For the text-containing cell, return its midpoint in [x, y] coordinate format. 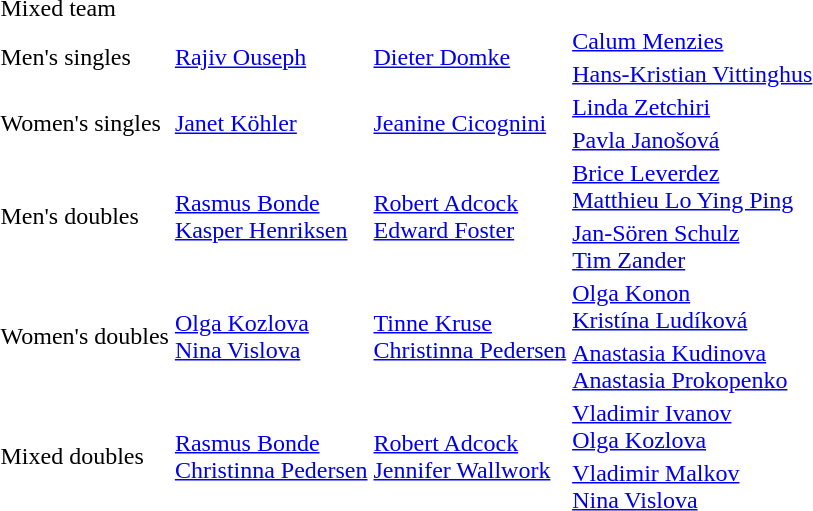
Jeanine Cicognini [470, 124]
Rajiv Ouseph [271, 58]
Dieter Domke [470, 58]
Janet Köhler [271, 124]
Olga Kozlova Nina Vislova [271, 336]
Rasmus Bonde Kasper Henriksen [271, 216]
Tinne Kruse Christinna Pedersen [470, 336]
Robert Adcock Edward Foster [470, 216]
